Provide the [x, y] coordinate of the cell's center where the given text is located.  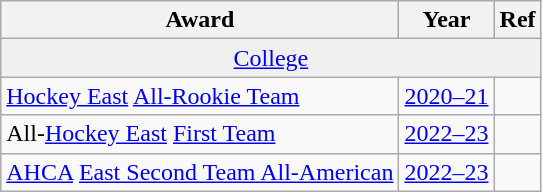
AHCA East Second Team All-American [200, 172]
Award [200, 20]
Ref [518, 20]
All-Hockey East First Team [200, 134]
2020–21 [446, 96]
College [271, 58]
Year [446, 20]
Hockey East All-Rookie Team [200, 96]
